For the text-containing cell, return its midpoint in [x, y] coordinate format. 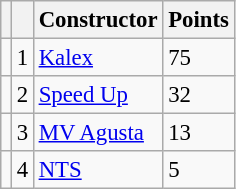
Points [198, 20]
2 [22, 95]
Constructor [98, 20]
4 [22, 170]
75 [198, 58]
32 [198, 95]
13 [198, 133]
Kalex [98, 58]
1 [22, 58]
NTS [98, 170]
3 [22, 133]
5 [198, 170]
Speed Up [98, 95]
MV Agusta [98, 133]
